Identify which cell holds the provided text, then report its [x, y] central coordinate. 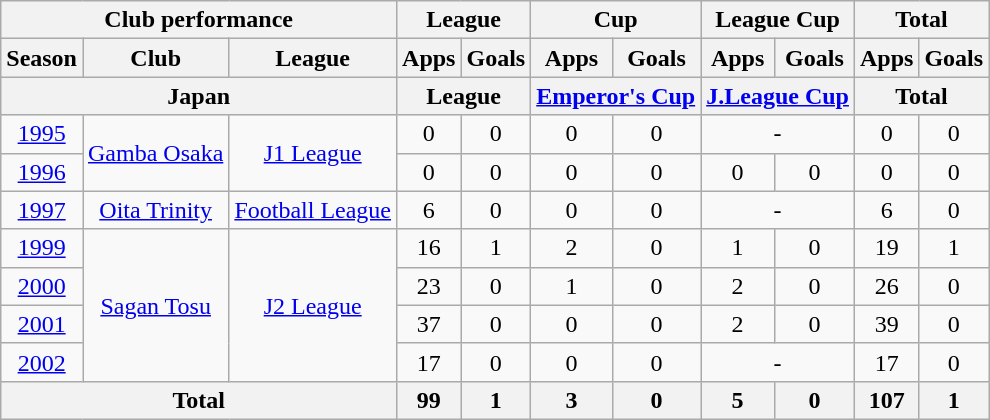
Club performance [199, 20]
J.League Cup [778, 96]
39 [886, 324]
19 [886, 248]
J2 League [313, 305]
Gamba Osaka [155, 153]
2002 [42, 362]
1996 [42, 172]
99 [429, 400]
2001 [42, 324]
Football League [313, 210]
107 [886, 400]
1997 [42, 210]
16 [429, 248]
Emperor's Cup [616, 96]
Season [42, 58]
Japan [199, 96]
2000 [42, 286]
Oita Trinity [155, 210]
23 [429, 286]
J1 League [313, 153]
Club [155, 58]
Sagan Tosu [155, 305]
26 [886, 286]
1995 [42, 134]
5 [738, 400]
1999 [42, 248]
3 [572, 400]
Cup [616, 20]
League Cup [778, 20]
37 [429, 324]
